Scan for the cell matching the given text and deliver its (x, y) coordinate at center. 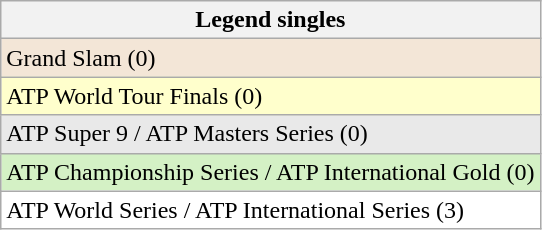
Grand Slam (0) (270, 58)
ATP Championship Series / ATP International Gold (0) (270, 172)
ATP World Series / ATP International Series (3) (270, 210)
ATP World Tour Finals (0) (270, 96)
Legend singles (270, 20)
ATP Super 9 / ATP Masters Series (0) (270, 134)
